Determine the (X, Y) coordinate at the center of the cell enclosing the given text.  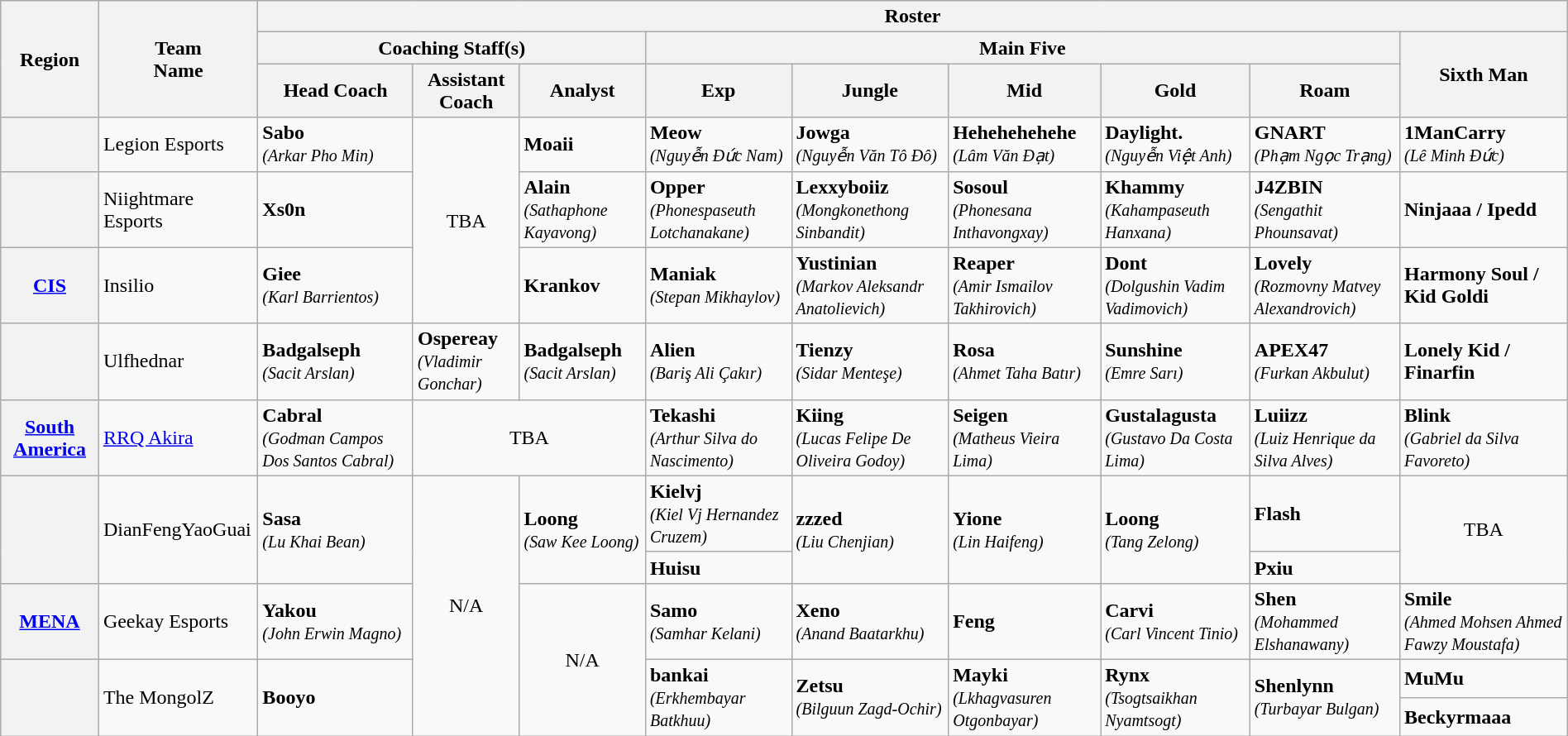
Insilio (178, 285)
Zetsu (Bilguun Zagd-Ochir) (870, 697)
Coaching Staff(s) (452, 48)
TeamName (178, 60)
Mayki (Lkhagvasuren Otgonbayar) (1025, 697)
Ulfhednar (178, 361)
Lexxyboiiz(Mongkonethong Sinbandit) (870, 209)
GNART(Phạm Ngọc Trạng) (1325, 144)
Roster (913, 17)
Feng (1025, 621)
Samo(Samhar Kelani) (718, 621)
Meow(Nguyễn Đức Nam) (718, 144)
Khammy(Kahampaseuth Hanxana) (1176, 209)
Harmony Soul / Kid Goldi (1484, 285)
Krankov (582, 285)
Kielvj(Kiel Vj Hernandez Cruzem) (718, 514)
DianFengYaoGuai (178, 529)
Kiing(Lucas Felipe De Oliveira Godoy) (870, 437)
Booyo (336, 697)
Yakou(John Erwin Magno) (336, 621)
Main Five (1022, 48)
Moaii (582, 144)
Lonely Kid / Finarfin (1484, 361)
Tienzy(Sidar Menteşe) (870, 361)
Cabral(Godman Campos Dos Santos Cabral) (336, 437)
Loong(Saw Kee Loong) (582, 529)
Seigen(Matheus Vieira Lima) (1025, 437)
Ninjaaa / Ipedd (1484, 209)
Sasa(Lu Khai Bean) (336, 529)
Huisu (718, 567)
Xeno(Anand Baatarkhu) (870, 621)
Sunshine(Emre Sarı) (1176, 361)
The MongolZ (178, 697)
Xs0n (336, 209)
Jowga(Nguyễn Văn Tô Đô) (870, 144)
J4ZBIN(Sengathit Phounsavat) (1325, 209)
Ospereay(Vladimir Gonchar) (466, 361)
MuMu (1484, 678)
Yustinian(Markov Aleksandr Anatolievich) (870, 285)
Pxiu (1325, 567)
MENA (50, 621)
Shen(Mohammed Elshanawany) (1325, 621)
Dont(Dolgushin Vadim Vadimovich) (1176, 285)
Hehehehehehe(Lâm Văn Đạt) (1025, 144)
CIS (50, 285)
Maniak(Stepan Mikhaylov) (718, 285)
Carvi(Carl Vincent Tinio) (1176, 621)
Lovely(Rozmovny Matvey Alexandrovich) (1325, 285)
Assistant Coach (466, 91)
Head Coach (336, 91)
Smile(Ahmed Mohsen Ahmed Fawzy Moustafa) (1484, 621)
Region (50, 60)
Opper(Phonespaseuth Lotchanakane) (718, 209)
Gold (1176, 91)
Giee(Karl Barrientos) (336, 285)
Alien(Bariş Ali Çakır) (718, 361)
Luiizz(Luiz Henrique da Silva Alves) (1325, 437)
zzzed(Liu Chenjian) (870, 529)
Analyst (582, 91)
Gustalagusta(Gustavo Da Costa Lima) (1176, 437)
Exp (718, 91)
APEX47(Furkan Akbulut) (1325, 361)
Beckyrmaaa (1484, 716)
Shenlynn(Turbayar Bulgan) (1325, 697)
Roam (1325, 91)
Alain(Sathaphone Kayavong) (582, 209)
Blink(Gabriel da Silva Favoreto) (1484, 437)
Tekashi(Arthur Silva do Nascimento) (718, 437)
Rynx (Tsogtsaikhan Nyamtsogt) (1176, 697)
Daylight.(Nguyễn Việt Anh) (1176, 144)
Sixth Man (1484, 74)
Mid (1025, 91)
Geekay Esports (178, 621)
Flash (1325, 514)
1ManCarry(Lê Minh Đức) (1484, 144)
Sabo(Arkar Pho Min) (336, 144)
Loong(Tang Zelong) (1176, 529)
Yione(Lin Haifeng) (1025, 529)
bankai (Erkhembayar Batkhuu) (718, 697)
South America (50, 437)
Reaper(Amir Ismailov Takhirovich) (1025, 285)
Sosoul(Phonesana Inthavongxay) (1025, 209)
Rosa(Ahmet Taha Batır) (1025, 361)
Legion Esports (178, 144)
Niightmare Esports (178, 209)
Jungle (870, 91)
RRQ Akira (178, 437)
